Locate the cell with the specified text and output its [X, Y] center coordinate. 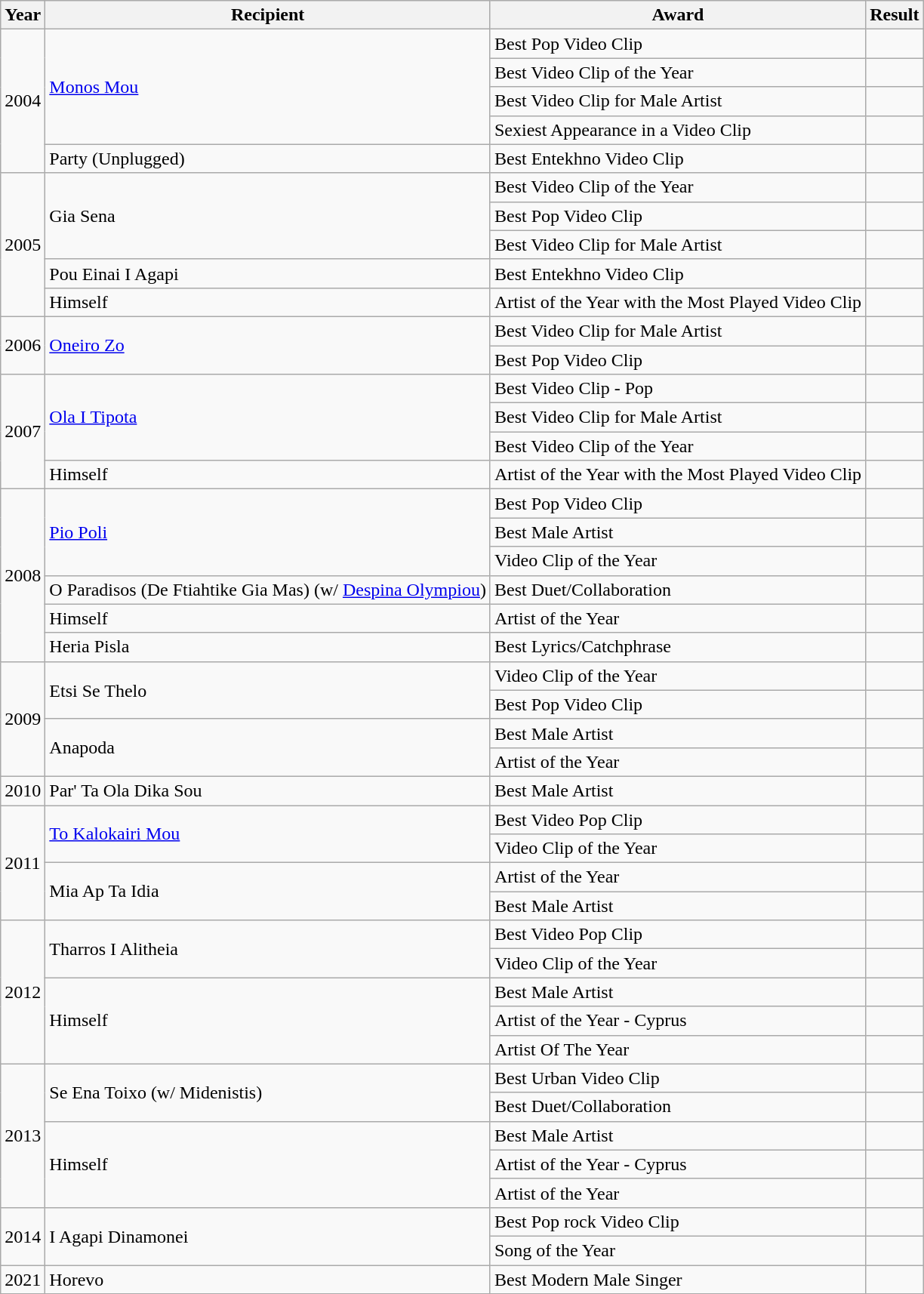
Tharros I Alitheia [268, 949]
2021 [23, 1280]
To Kalokairi Mou [268, 833]
Pio Poli [268, 532]
Best Pop rock Video Clip [678, 1222]
O Paradisos (De Ftiahtike Gia Mas) (w/ Despina Olympiou) [268, 590]
Sexiest Appearance in a Video Clip [678, 130]
Mia Ap Ta Idia [268, 892]
Etsi Se Thelo [268, 690]
2008 [23, 575]
2014 [23, 1236]
Pou Einai I Agapi [268, 273]
Oneiro Zo [268, 345]
Result [895, 15]
2005 [23, 245]
Best Urban Video Clip [678, 1078]
Best Lyrics/Catchphrase [678, 647]
2010 [23, 790]
Song of the Year [678, 1250]
I Agapi Dinamonei [268, 1236]
Award [678, 15]
Year [23, 15]
2009 [23, 719]
2013 [23, 1135]
Horevo [268, 1280]
Party (Unplugged) [268, 159]
Recipient [268, 15]
2006 [23, 345]
Par' Ta Ola Dika Sou [268, 790]
Monos Mou [268, 87]
Best Video Clip - Pop [678, 389]
Anapoda [268, 747]
Best Modern Male Singer [678, 1280]
Artist Of The Year [678, 1049]
2012 [23, 992]
Heria Pisla [268, 647]
2007 [23, 432]
Ola I Tipota [268, 417]
2004 [23, 101]
2011 [23, 862]
Se Ena Toixo (w/ Midenistis) [268, 1092]
Gia Sena [268, 216]
